Locate the cell with the specified text and output its [x, y] center coordinate. 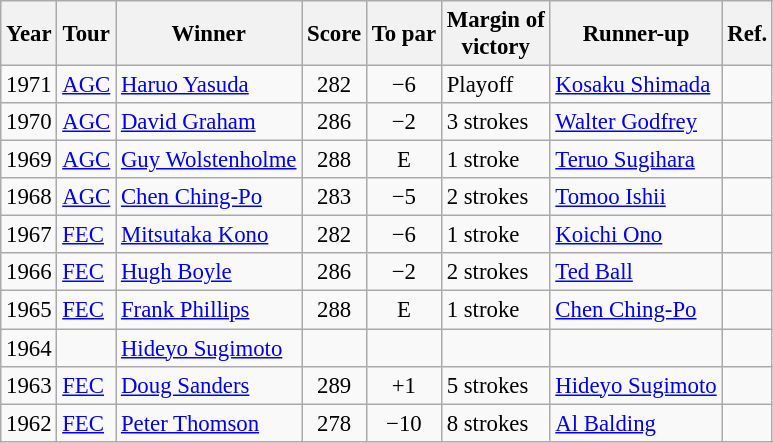
+1 [404, 385]
Margin ofvictory [496, 34]
To par [404, 34]
1971 [29, 85]
8 strokes [496, 423]
Playoff [496, 85]
1965 [29, 310]
Haruo Yasuda [209, 85]
Runner-up [636, 34]
Winner [209, 34]
Tour [86, 34]
Hugh Boyle [209, 273]
Koichi Ono [636, 235]
Doug Sanders [209, 385]
−5 [404, 197]
Tomoo Ishii [636, 197]
1962 [29, 423]
283 [334, 197]
Ted Ball [636, 273]
Kosaku Shimada [636, 85]
Year [29, 34]
1964 [29, 348]
1963 [29, 385]
David Graham [209, 122]
1966 [29, 273]
Guy Wolstenholme [209, 160]
1970 [29, 122]
278 [334, 423]
289 [334, 385]
Al Balding [636, 423]
1967 [29, 235]
Walter Godfrey [636, 122]
1969 [29, 160]
Ref. [747, 34]
Score [334, 34]
Frank Phillips [209, 310]
−10 [404, 423]
Mitsutaka Kono [209, 235]
1968 [29, 197]
5 strokes [496, 385]
Peter Thomson [209, 423]
Teruo Sugihara [636, 160]
3 strokes [496, 122]
